Detect which cell encompasses the target text, then output its (x, y) center coordinate. 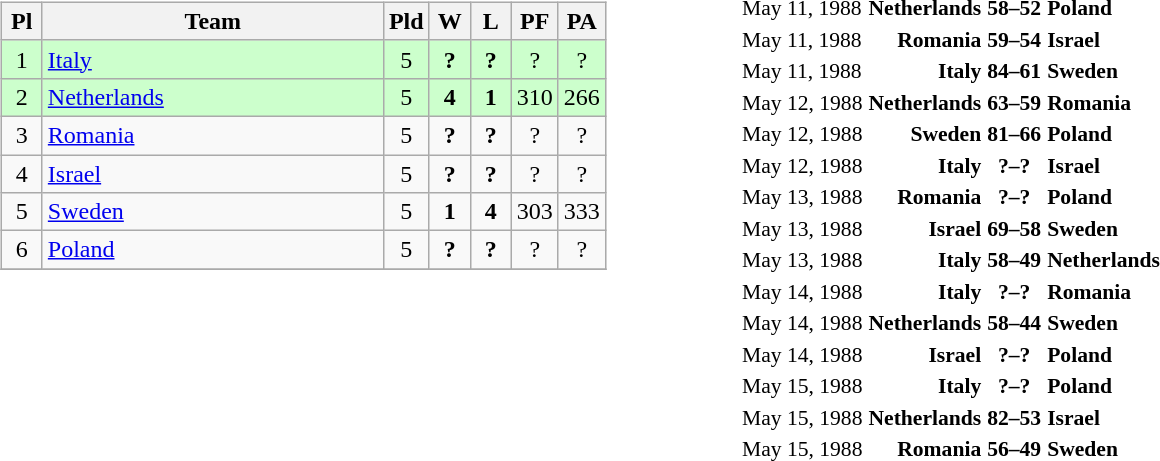
PF (534, 21)
2 (22, 97)
82–53 (1014, 417)
84–61 (1014, 71)
303 (534, 212)
6 (22, 250)
58–49 (1014, 260)
Pl (22, 21)
310 (534, 97)
Team (212, 21)
PA (582, 21)
Pld (406, 21)
81–66 (1014, 134)
W (450, 21)
L (490, 21)
63–59 (1014, 102)
266 (582, 97)
58–44 (1014, 323)
59–54 (1014, 39)
3 (22, 135)
333 (582, 212)
69–58 (1014, 228)
Poland (212, 250)
